For the text-containing cell, return its midpoint in [X, Y] coordinate format. 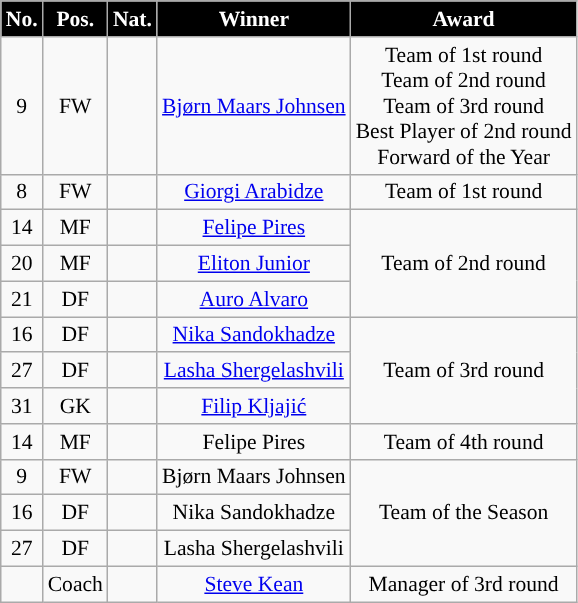
Auro Alvaro [254, 299]
Team of 2nd round [464, 264]
Nat. [132, 19]
Team of the Season [464, 512]
Pos. [76, 19]
Giorgi Arabidze [254, 192]
31 [22, 406]
Team of 4th round [464, 442]
20 [22, 264]
Steve Kean [254, 584]
21 [22, 299]
Winner [254, 19]
Team of 3rd round [464, 370]
Eliton Junior [254, 264]
Team of 1st round [464, 192]
Filip Kljajić [254, 406]
No. [22, 19]
Team of 1st roundTeam of 2nd roundTeam of 3rd roundBest Player of 2nd roundForward of the Year [464, 106]
Coach [76, 584]
Manager of 3rd round [464, 584]
Award [464, 19]
8 [22, 192]
GK [76, 406]
